From the cell containing the given text, extract its center point as [x, y] coordinate. 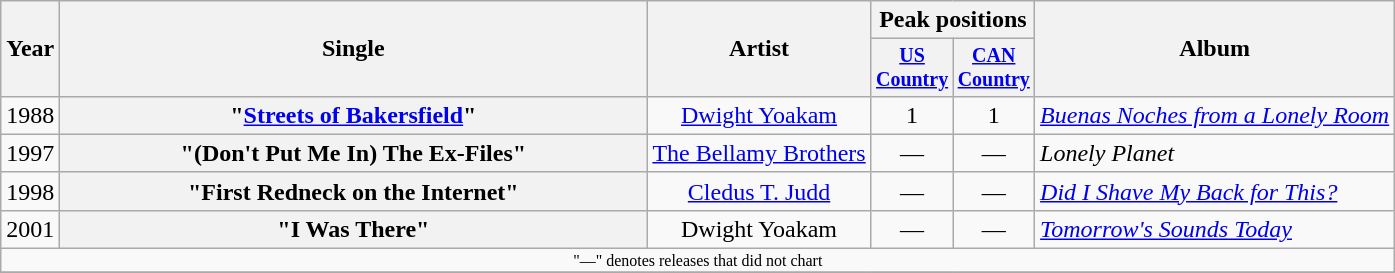
Cledus T. Judd [759, 191]
"First Redneck on the Internet" [354, 191]
Peak positions [952, 20]
Buenas Noches from a Lonely Room [1215, 115]
"I Was There" [354, 229]
Lonely Planet [1215, 153]
1997 [30, 153]
Single [354, 49]
"(Don't Put Me In) The Ex-Files" [354, 153]
Year [30, 49]
US Country [912, 68]
Tomorrow's Sounds Today [1215, 229]
2001 [30, 229]
"—" denotes releases that did not chart [698, 261]
Album [1215, 49]
Artist [759, 49]
1988 [30, 115]
Did I Shave My Back for This? [1215, 191]
1998 [30, 191]
CAN Country [994, 68]
The Bellamy Brothers [759, 153]
"Streets of Bakersfield" [354, 115]
